For the text-containing cell, return its midpoint in [x, y] coordinate format. 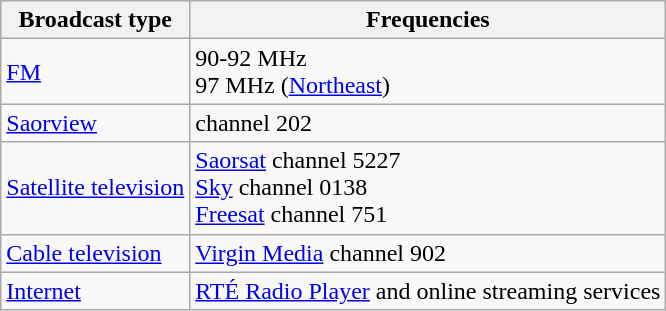
90-92 MHz97 MHz (Northeast) [428, 72]
Broadcast type [96, 20]
Satellite television [96, 188]
Virgin Media channel 902 [428, 253]
channel 202 [428, 123]
Saorsat channel 5227Sky channel 0138Freesat channel 751 [428, 188]
RTÉ Radio Player and online streaming services [428, 291]
Cable television [96, 253]
FM [96, 72]
Saorview [96, 123]
Frequencies [428, 20]
Internet [96, 291]
